Determine the [X, Y] coordinate at the center of the cell enclosing the given text.  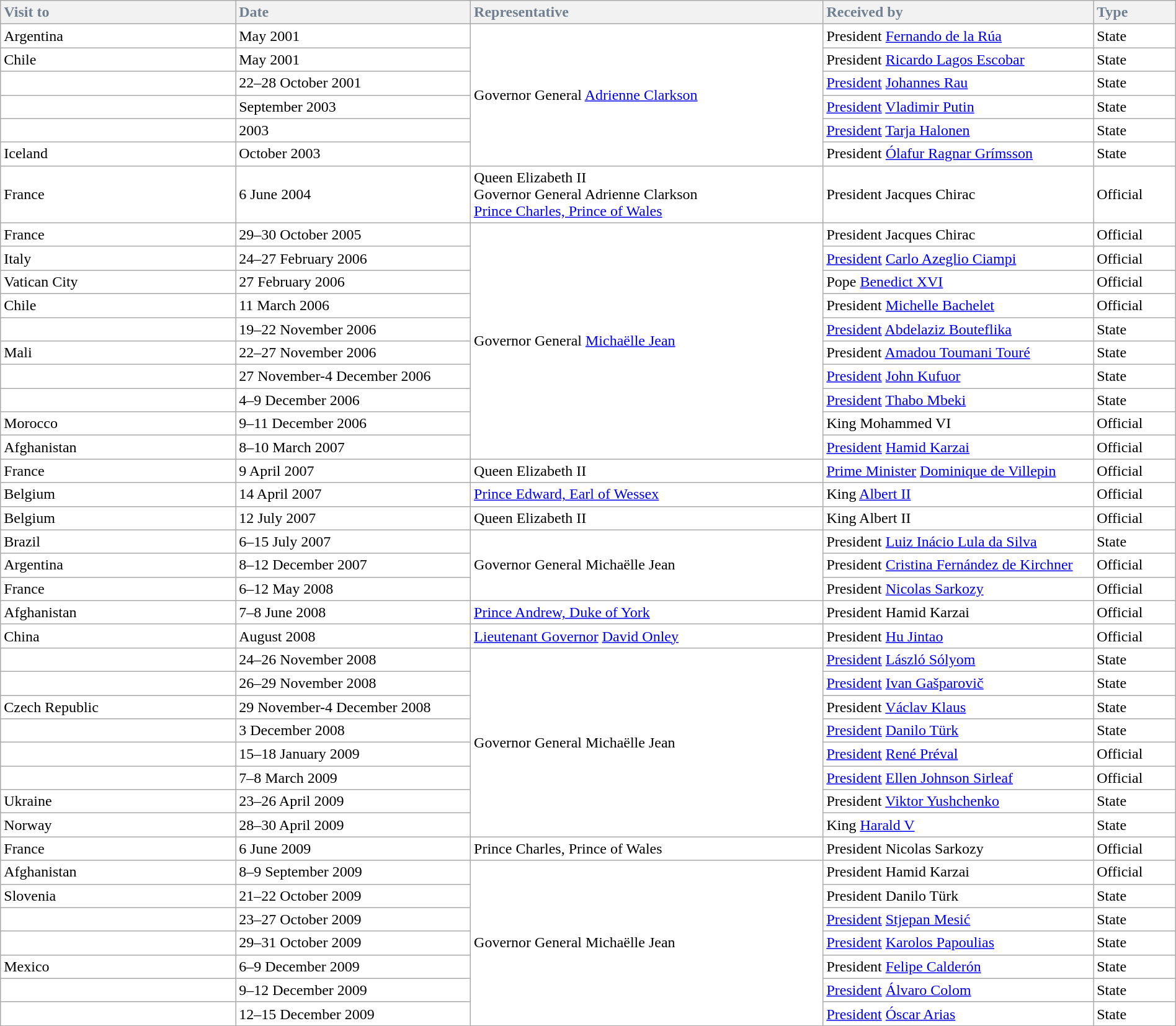
President Václav Klaus [958, 707]
President Johannes Rau [958, 83]
China [118, 636]
President John Kufuor [958, 377]
27 February 2006 [354, 282]
12–15 December 2009 [354, 1014]
4–9 December 2006 [354, 400]
September 2003 [354, 107]
28–30 April 2009 [354, 825]
President Tarja Halonen [958, 130]
Italy [118, 258]
21–22 October 2009 [354, 896]
15–18 January 2009 [354, 754]
29–31 October 2009 [354, 943]
3 December 2008 [354, 731]
6 June 2004 [354, 194]
14 April 2007 [354, 494]
August 2008 [354, 636]
President Óscar Arias [958, 1014]
11 March 2006 [354, 305]
6 June 2009 [354, 849]
9 April 2007 [354, 471]
22–28 October 2001 [354, 83]
Pope Benedict XVI [958, 282]
President Vladimir Putin [958, 107]
President Fernando de la Rúa [958, 36]
24–27 February 2006 [354, 258]
President Viktor Yushchenko [958, 801]
24–26 November 2008 [354, 659]
Iceland [118, 154]
2003 [354, 130]
Brazil [118, 542]
President Ólafur Ragnar Grímsson [958, 154]
Czech Republic [118, 707]
6–12 May 2008 [354, 589]
President Abdelaziz Bouteflika [958, 329]
12 July 2007 [354, 518]
Type [1135, 12]
Slovenia [118, 896]
8–9 September 2009 [354, 872]
President Ellen Johnson Sirleaf [958, 778]
9–12 December 2009 [354, 990]
Representative [647, 12]
President Carlo Azeglio Ciampi [958, 258]
29–30 October 2005 [354, 234]
King Mohammed VI [958, 424]
President Karolos Papoulias [958, 943]
President Amadou Toumani Touré [958, 353]
Morocco [118, 424]
President René Préval [958, 754]
22–27 November 2006 [354, 353]
President Felipe Calderón [958, 966]
6–15 July 2007 [354, 542]
October 2003 [354, 154]
Prince Edward, Earl of Wessex [647, 494]
President Álvaro Colom [958, 990]
King Harald V [958, 825]
Mali [118, 353]
23–26 April 2009 [354, 801]
8–10 March 2007 [354, 447]
President Luiz Inácio Lula da Silva [958, 542]
Received by [958, 12]
19–22 November 2006 [354, 329]
President Stjepan Mesić [958, 919]
6–9 December 2009 [354, 966]
26–29 November 2008 [354, 683]
Mexico [118, 966]
President Ivan Gašparovič [958, 683]
7–8 June 2008 [354, 612]
Vatican City [118, 282]
Lieutenant Governor David Onley [647, 636]
President Ricardo Lagos Escobar [958, 60]
Prime Minister Dominique de Villepin [958, 471]
Queen Elizabeth IIGovernor General Adrienne ClarksonPrince Charles, Prince of Wales [647, 194]
8–12 December 2007 [354, 565]
9–11 December 2006 [354, 424]
President Hu Jintao [958, 636]
Date [354, 12]
27 November-4 December 2006 [354, 377]
Ukraine [118, 801]
President László Sólyom [958, 659]
7–8 March 2009 [354, 778]
Prince Andrew, Duke of York [647, 612]
Prince Charles, Prince of Wales [647, 849]
President Cristina Fernández de Kirchner [958, 565]
23–27 October 2009 [354, 919]
Norway [118, 825]
Governor General Adrienne Clarkson [647, 95]
Visit to [118, 12]
President Michelle Bachelet [958, 305]
29 November-4 December 2008 [354, 707]
President Thabo Mbeki [958, 400]
